Find where the given text appears and provide that cell's center as [x, y] coordinate. 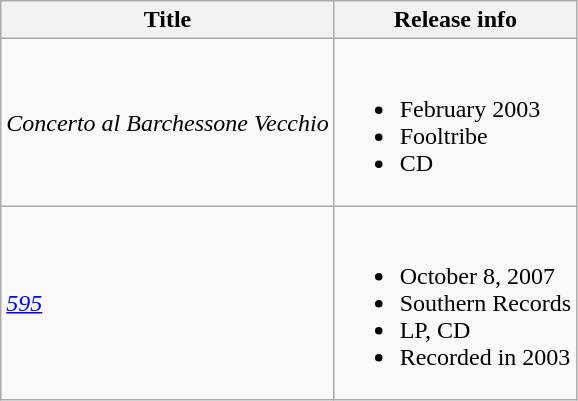
Concerto al Barchessone Vecchio [168, 122]
Release info [455, 20]
Title [168, 20]
February 2003FooltribeCD [455, 122]
October 8, 2007Southern RecordsLP, CDRecorded in 2003 [455, 303]
595 [168, 303]
